Pinpoint the cell where the given text exists, returning its (x, y) midpoint coordinate. 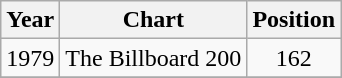
162 (294, 58)
Position (294, 20)
1979 (30, 58)
The Billboard 200 (154, 58)
Year (30, 20)
Chart (154, 20)
